Identify which cell holds the provided text, then report its [X, Y] central coordinate. 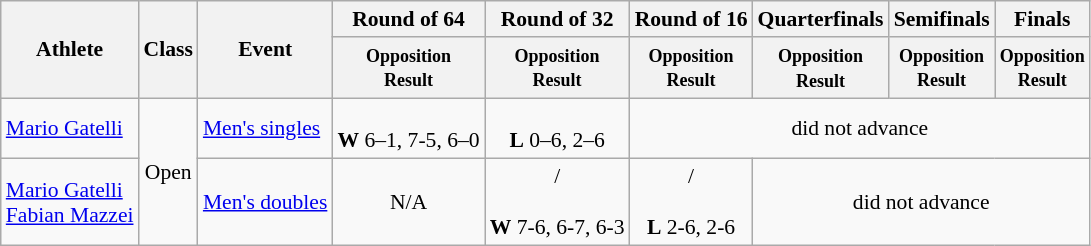
Men's singles [266, 128]
Event [266, 50]
Mario Gatelli Fabian Mazzei [70, 202]
Athlete [70, 50]
Class [168, 50]
W 6–1, 7-5, 6–0 [408, 128]
Round of 32 [558, 19]
/ W 7-6, 6-7, 6-3 [558, 202]
Semifinals [942, 19]
Mario Gatelli [70, 128]
Round of 16 [692, 19]
Round of 64 [408, 19]
Men's doubles [266, 202]
L 0–6, 2–6 [558, 128]
N/A [408, 202]
/ L 2-6, 2-6 [692, 202]
Quarterfinals [821, 19]
Finals [1042, 19]
Open [168, 172]
